Determine the (x, y) coordinate at the center of the cell enclosing the given text.  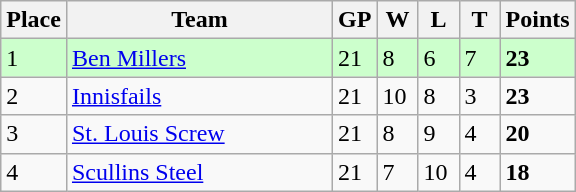
9 (438, 134)
Place (34, 20)
18 (538, 172)
L (438, 20)
W (398, 20)
Points (538, 20)
Team (199, 20)
T (480, 20)
6 (438, 58)
2 (34, 96)
St. Louis Screw (199, 134)
Scullins Steel (199, 172)
Innisfails (199, 96)
20 (538, 134)
1 (34, 58)
GP (355, 20)
Ben Millers (199, 58)
